Return the (X, Y) coordinate for the center point of the cell that contains the specified text.  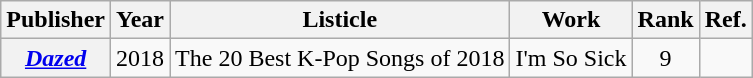
I'm So Sick (571, 58)
The 20 Best K-Pop Songs of 2018 (340, 58)
Ref. (726, 20)
Work (571, 20)
9 (666, 58)
Dazed (56, 58)
Publisher (56, 20)
Rank (666, 20)
2018 (140, 58)
Listicle (340, 20)
Year (140, 20)
